Detect which cell encompasses the target text, then output its (X, Y) center coordinate. 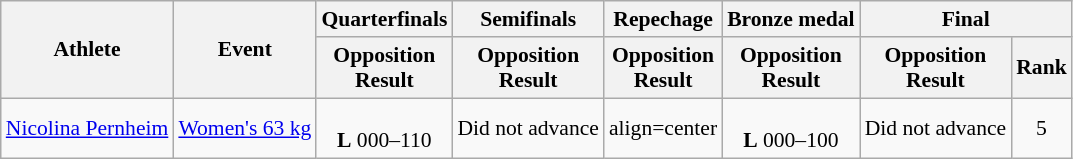
L 000–100 (790, 128)
Bronze medal (790, 19)
Nicolina Pernheim (88, 128)
5 (1042, 128)
Quarterfinals (384, 19)
Semifinals (528, 19)
L 000–110 (384, 128)
Event (244, 50)
align=center (663, 128)
Final (966, 19)
Rank (1042, 68)
Athlete (88, 50)
Women's 63 kg (244, 128)
Repechage (663, 19)
